Provide the (X, Y) coordinate of the cell's center where the given text is located.  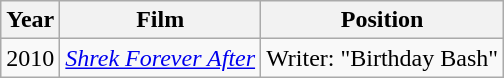
Year (30, 20)
Position (382, 20)
2010 (30, 58)
Shrek Forever After (160, 58)
Film (160, 20)
Writer: "Birthday Bash" (382, 58)
